Scan for the cell matching the given text and deliver its (x, y) coordinate at center. 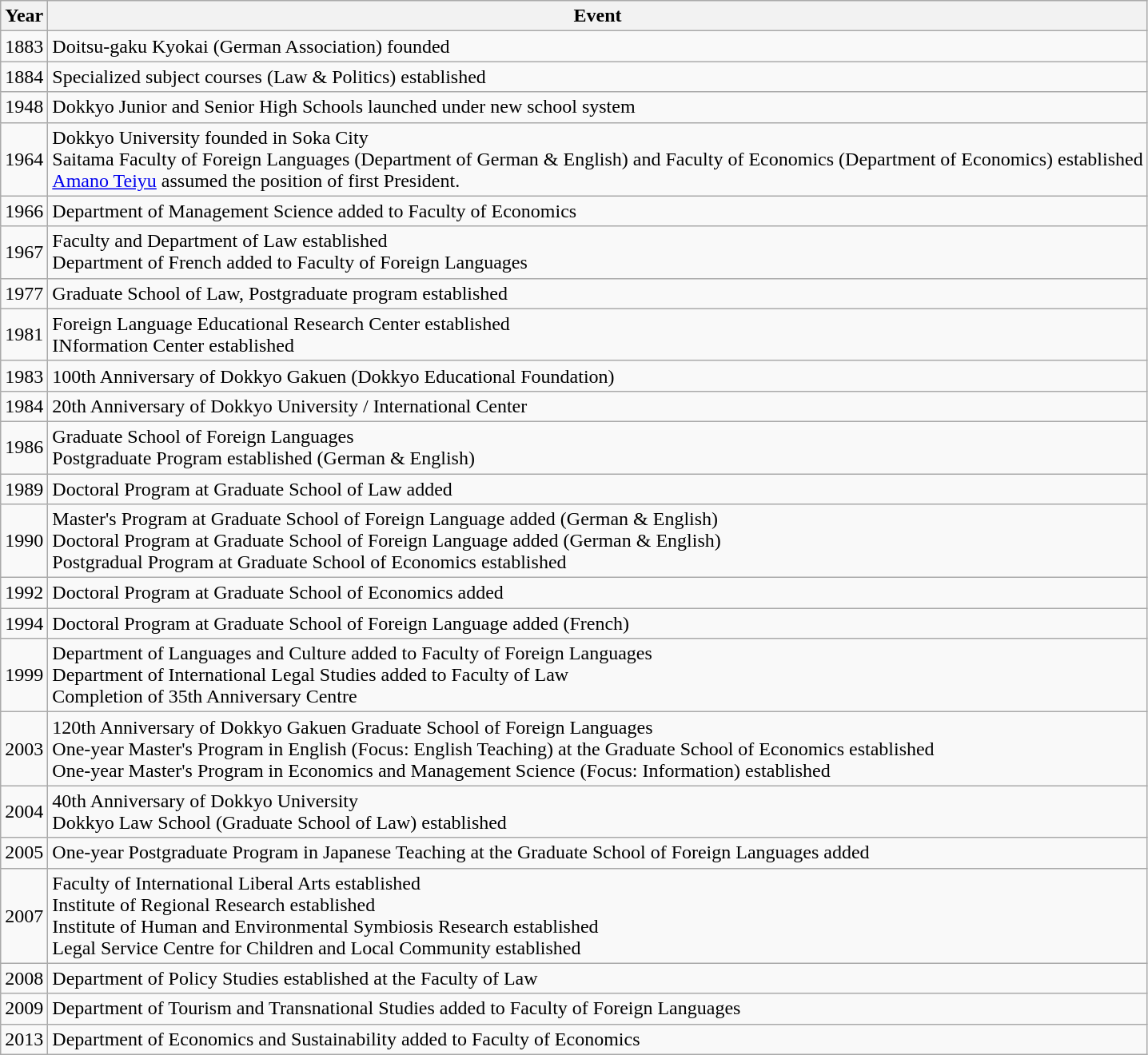
1981 (24, 334)
Department of Management Science added to Faculty of Economics (598, 211)
20th Anniversary of Dokkyo University / International Center (598, 406)
Department of Tourism and Transnational Studies added to Faculty of Foreign Languages (598, 1009)
2004 (24, 812)
2005 (24, 853)
1999 (24, 675)
1967 (24, 253)
1983 (24, 376)
2003 (24, 749)
1989 (24, 488)
Graduate School of Law, Postgraduate program established (598, 293)
Year (24, 16)
Specialized subject courses (Law & Politics) established (598, 77)
One-year Postgraduate Program in Japanese Teaching at the Graduate School of Foreign Languages added (598, 853)
1992 (24, 593)
1948 (24, 107)
Graduate School of Foreign LanguagesPostgraduate Program established (German & English) (598, 448)
1966 (24, 211)
1884 (24, 77)
100th Anniversary of Dokkyo Gakuen (Dokkyo Educational Foundation) (598, 376)
1883 (24, 46)
2013 (24, 1039)
1994 (24, 623)
Foreign Language Educational Research Center establishedINformation Center established (598, 334)
2007 (24, 916)
Faculty and Department of Law establishedDepartment of French added to Faculty of Foreign Languages (598, 253)
40th Anniversary of Dokkyo UniversityDokkyo Law School (Graduate School of Law) established (598, 812)
1990 (24, 541)
2008 (24, 978)
1984 (24, 406)
1977 (24, 293)
1964 (24, 159)
Doitsu-gaku Kyokai (German Association) founded (598, 46)
Doctoral Program at Graduate School of Law added (598, 488)
Department of Policy Studies established at the Faculty of Law (598, 978)
Dokkyo Junior and Senior High Schools launched under new school system (598, 107)
Department of Economics and Sustainability added to Faculty of Economics (598, 1039)
Doctoral Program at Graduate School of Economics added (598, 593)
1986 (24, 448)
Doctoral Program at Graduate School of Foreign Language added (French) (598, 623)
2009 (24, 1009)
Event (598, 16)
